For the text-containing cell, return its midpoint in (X, Y) coordinate format. 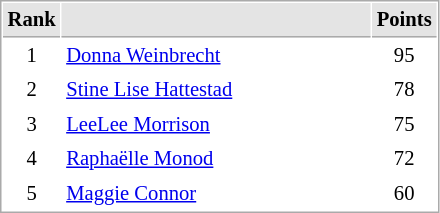
Maggie Connor (216, 194)
60 (404, 194)
78 (404, 90)
2 (32, 90)
Stine Lise Hattestad (216, 90)
3 (32, 124)
5 (32, 194)
1 (32, 56)
Raphaëlle Monod (216, 158)
72 (404, 158)
4 (32, 158)
LeeLee Morrison (216, 124)
Donna Weinbrecht (216, 56)
95 (404, 56)
Points (404, 20)
75 (404, 124)
Rank (32, 20)
